Pinpoint the cell where the given text exists, returning its [x, y] midpoint coordinate. 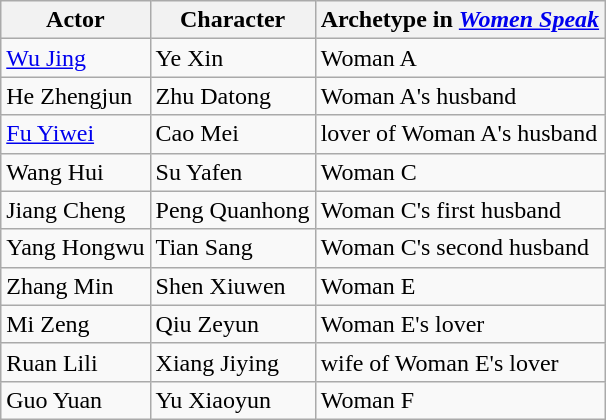
Woman F [460, 400]
Archetype in Women Speak [460, 20]
lover of Woman A's husband [460, 134]
Yang Hongwu [76, 248]
Woman A [460, 58]
Woman E [460, 286]
Fu Yiwei [76, 134]
Shen Xiuwen [232, 286]
Guo Yuan [76, 400]
Qiu Zeyun [232, 324]
Woman C [460, 172]
Cao Mei [232, 134]
Zhang Min [76, 286]
Woman C's first husband [460, 210]
Ruan Lili [76, 362]
Yu Xiaoyun [232, 400]
Tian Sang [232, 248]
Woman C's second husband [460, 248]
wife of Woman E's lover [460, 362]
Actor [76, 20]
Xiang Jiying [232, 362]
Mi Zeng [76, 324]
Su Yafen [232, 172]
Character [232, 20]
Zhu Datong [232, 96]
Woman A's husband [460, 96]
Woman E's lover [460, 324]
Peng Quanhong [232, 210]
Jiang Cheng [76, 210]
Ye Xin [232, 58]
Wang Hui [76, 172]
Wu Jing [76, 58]
He Zhengjun [76, 96]
